Pinpoint the cell where the given text exists, returning its [X, Y] midpoint coordinate. 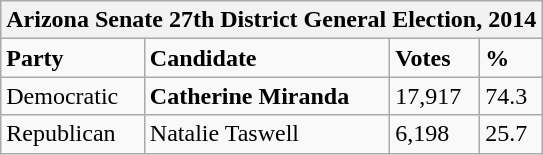
25.7 [511, 134]
17,917 [435, 96]
Arizona Senate 27th District General Election, 2014 [272, 20]
Natalie Taswell [267, 134]
Catherine Miranda [267, 96]
6,198 [435, 134]
Party [73, 58]
% [511, 58]
Republican [73, 134]
Candidate [267, 58]
74.3 [511, 96]
Votes [435, 58]
Democratic [73, 96]
